Provide the (x, y) coordinate of the cell's center where the given text is located.  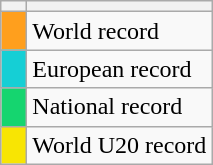
European record (120, 69)
World record (120, 31)
World U20 record (120, 145)
National record (120, 107)
